Output the (X, Y) coordinate of the center of the cell containing the given text.  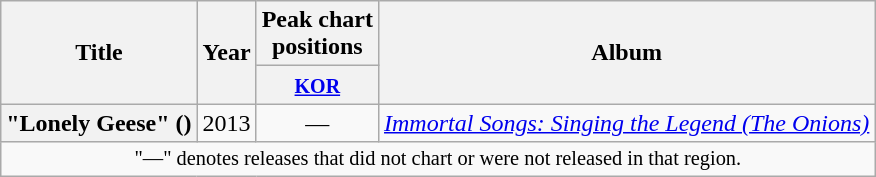
Year (226, 52)
Album (627, 52)
2013 (226, 123)
"—" denotes releases that did not chart or were not released in that region. (438, 159)
Peak chart positions (317, 34)
Title (99, 52)
— (317, 123)
KOR (317, 85)
Immortal Songs: Singing the Legend (The Onions) (627, 123)
"Lonely Geese" () (99, 123)
